Pinpoint the cell where the given text exists, returning its (X, Y) midpoint coordinate. 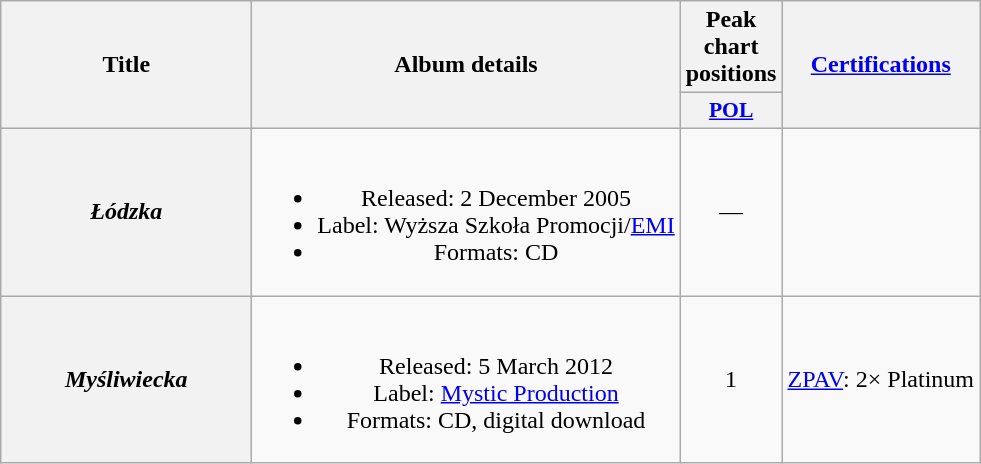
Released: 5 March 2012Label: Mystic ProductionFormats: CD, digital download (466, 380)
Album details (466, 65)
Title (126, 65)
Łódzka (126, 212)
ZPAV: 2× Platinum (881, 380)
Certifications (881, 65)
1 (731, 380)
POL (731, 111)
Myśliwiecka (126, 380)
Peak chart positions (731, 47)
Released: 2 December 2005Label: Wyższa Szkoła Promocji/EMIFormats: CD (466, 212)
— (731, 212)
